Find where the given text appears and provide that cell's center as [X, Y] coordinate. 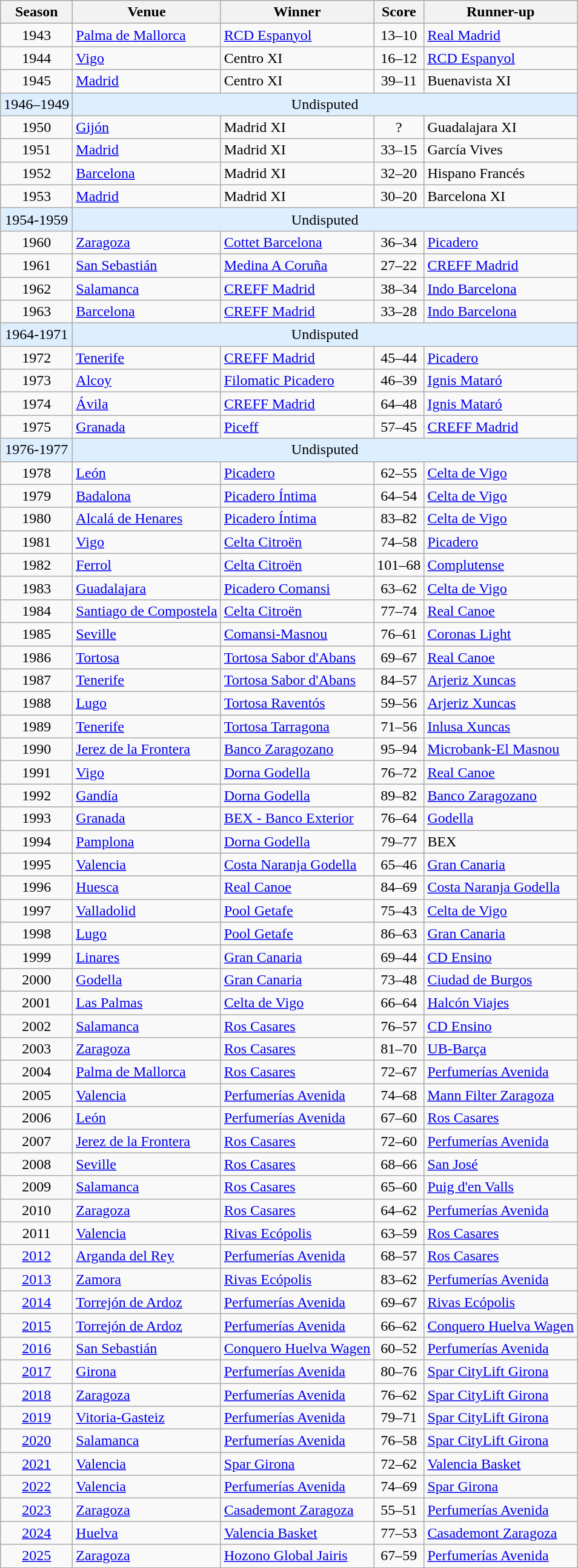
1961 [36, 265]
2012 [36, 1256]
Hispano Francés [500, 173]
1998 [36, 934]
74–58 [399, 542]
Valladolid [147, 911]
Girona [147, 1371]
2024 [36, 1533]
Ferrol [147, 565]
1972 [36, 358]
García Vives [500, 150]
39–11 [399, 81]
76–58 [399, 1441]
1978 [36, 473]
30–20 [399, 196]
Microbank-El Masnou [500, 749]
101–68 [399, 565]
2015 [36, 1325]
Ciudad de Burgos [500, 980]
Pamplona [147, 842]
1953 [36, 196]
Gijón [147, 127]
Mann Filter Zaragoza [500, 1095]
Filomatic Picadero [297, 381]
2021 [36, 1464]
81–70 [399, 1049]
1975 [36, 427]
Alcoy [147, 381]
Cottet Barcelona [297, 242]
Medina A Coruña [297, 265]
33–28 [399, 312]
Coronas Light [500, 634]
1946–1949 [36, 104]
1988 [36, 703]
2011 [36, 1233]
2000 [36, 980]
72–60 [399, 1141]
Season [36, 12]
Winner [297, 12]
55–51 [399, 1510]
Piceff [297, 427]
83–82 [399, 519]
1997 [36, 911]
2001 [36, 1003]
Las Palmas [147, 1003]
Buenavista XI [500, 81]
75–43 [399, 911]
1945 [36, 81]
2018 [36, 1394]
Runner-up [500, 12]
2013 [36, 1279]
1980 [36, 519]
68–57 [399, 1256]
76–62 [399, 1394]
76–72 [399, 772]
1991 [36, 772]
Arganda del Rey [147, 1256]
84–57 [399, 680]
74–69 [399, 1487]
1996 [36, 888]
63–62 [399, 588]
BEX [500, 842]
1985 [36, 634]
16–12 [399, 58]
1990 [36, 749]
72–62 [399, 1464]
Tortosa Tarragona [297, 726]
Halcón Viajes [500, 1003]
1981 [36, 542]
2019 [36, 1418]
Badalona [147, 496]
64–54 [399, 496]
77–53 [399, 1533]
1976-1977 [36, 450]
1995 [36, 865]
1960 [36, 242]
San José [500, 1164]
Picadero Comansi [297, 588]
86–63 [399, 934]
79–77 [399, 842]
2004 [36, 1072]
69–44 [399, 957]
Linares [147, 957]
Comansi-Masnou [297, 634]
67–59 [399, 1556]
2016 [36, 1348]
Vitoria-Gasteiz [147, 1418]
68–66 [399, 1164]
2023 [36, 1510]
1943 [36, 35]
1954-1959 [36, 219]
1963 [36, 312]
76–64 [399, 819]
71–56 [399, 726]
2017 [36, 1371]
2022 [36, 1487]
Alcalá de Henares [147, 519]
1982 [36, 565]
84–69 [399, 888]
Tortosa [147, 657]
73–48 [399, 980]
Puig d'en Valls [500, 1187]
1999 [36, 957]
67–60 [399, 1118]
Barcelona XI [500, 196]
33–15 [399, 150]
1983 [36, 588]
95–94 [399, 749]
13–10 [399, 35]
2014 [36, 1302]
Huelva [147, 1533]
2025 [36, 1556]
63–59 [399, 1233]
59–56 [399, 703]
2003 [36, 1049]
76–61 [399, 634]
1994 [36, 842]
Venue [147, 12]
1986 [36, 657]
Hozono Global Jairis [297, 1556]
Gandía [147, 796]
1952 [36, 173]
UB-Barça [500, 1049]
Complutense [500, 565]
Inlusa Xuncas [500, 726]
79–71 [399, 1418]
46–39 [399, 381]
32–20 [399, 173]
27–22 [399, 265]
60–52 [399, 1348]
89–82 [399, 796]
57–45 [399, 427]
2010 [36, 1210]
64–62 [399, 1210]
66–64 [399, 1003]
2009 [36, 1187]
1987 [36, 680]
64–48 [399, 404]
1992 [36, 796]
65–60 [399, 1187]
Guadalajara [147, 588]
1974 [36, 404]
1973 [36, 381]
Tortosa Raventós [297, 703]
1962 [36, 289]
45–44 [399, 358]
72–67 [399, 1072]
1979 [36, 496]
1951 [36, 150]
Zamora [147, 1279]
Huesca [147, 888]
Real Madrid [500, 35]
2007 [36, 1141]
Guadalajara XI [500, 127]
Santiago de Compostela [147, 611]
1989 [36, 726]
2008 [36, 1164]
? [399, 127]
1944 [36, 58]
80–76 [399, 1371]
2005 [36, 1095]
74–68 [399, 1095]
BEX - Banco Exterior [297, 819]
76–57 [399, 1026]
1964-1971 [36, 335]
36–34 [399, 242]
38–34 [399, 289]
1950 [36, 127]
2006 [36, 1118]
Score [399, 12]
83–62 [399, 1279]
65–46 [399, 865]
1984 [36, 611]
1993 [36, 819]
77–74 [399, 611]
2002 [36, 1026]
66–62 [399, 1325]
Ávila [147, 404]
2020 [36, 1441]
62–55 [399, 473]
